Provide the (X, Y) coordinate of the cell's center where the given text is located.  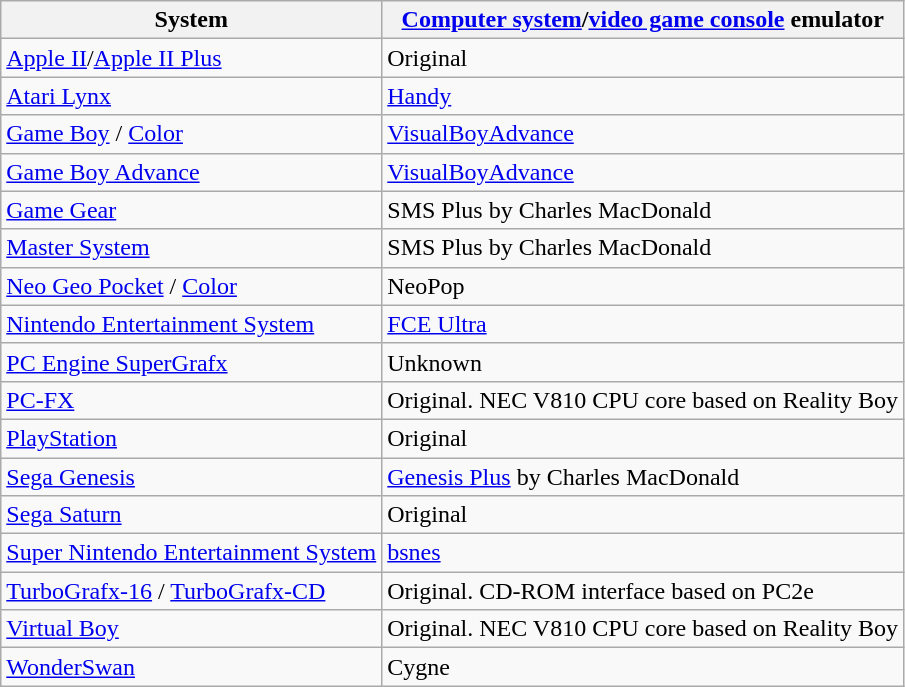
NeoPop (643, 286)
Sega Genesis (192, 477)
Virtual Boy (192, 629)
Cygne (643, 667)
PC-FX (192, 400)
TurboGrafx-16 / TurboGrafx-CD (192, 591)
Apple II/Apple II Plus (192, 58)
bsnes (643, 553)
Neo Geo Pocket / Color (192, 286)
Unknown (643, 362)
Genesis Plus by Charles MacDonald (643, 477)
Master System (192, 248)
WonderSwan (192, 667)
PC Engine SuperGrafx (192, 362)
Sega Saturn (192, 515)
Computer system/video game console emulator (643, 20)
FCE Ultra (643, 324)
Game Boy / Color (192, 134)
Game Gear (192, 210)
PlayStation (192, 438)
Original. CD-ROM interface based on PC2e (643, 591)
Super Nintendo Entertainment System (192, 553)
Game Boy Advance (192, 172)
System (192, 20)
Handy (643, 96)
Atari Lynx (192, 96)
Nintendo Entertainment System (192, 324)
